Find where the given text appears and provide that cell's center as (x, y) coordinate. 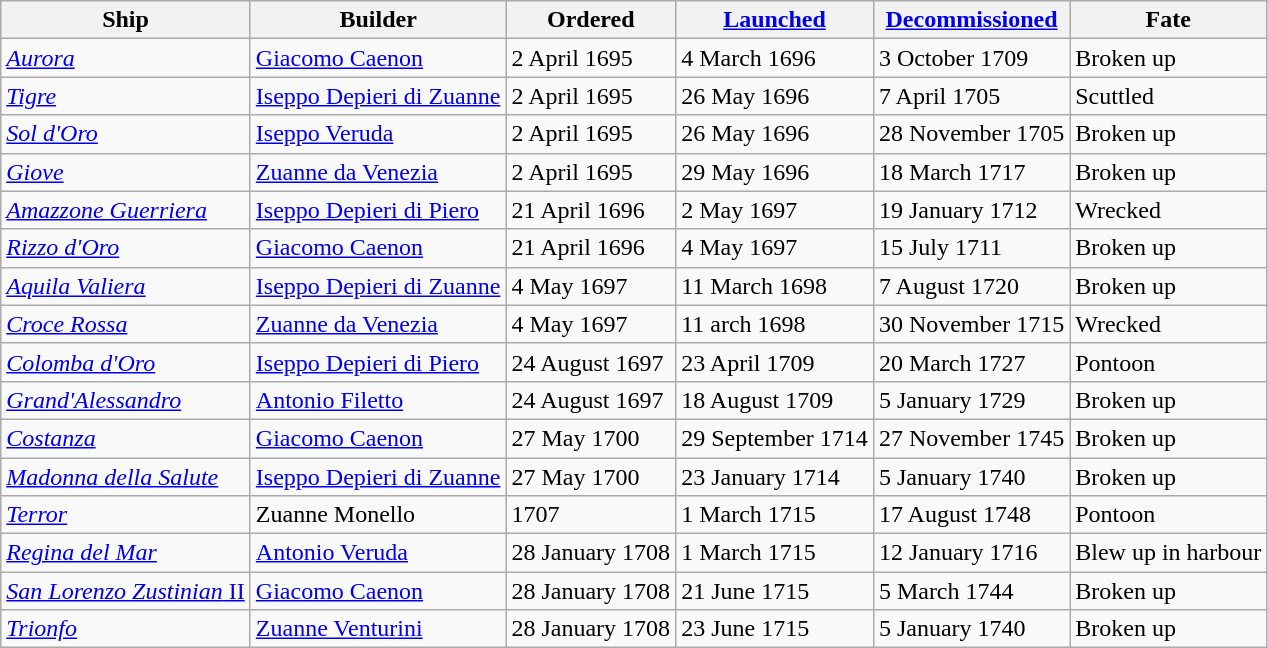
Aquila Valiera (126, 286)
11 March 1698 (775, 286)
Scuttled (1168, 96)
Amazzone Guerriera (126, 210)
17 August 1748 (971, 515)
Antonio Veruda (378, 553)
29 May 1696 (775, 172)
11 arch 1698 (775, 324)
27 November 1745 (971, 438)
Builder (378, 20)
19 January 1712 (971, 210)
Giove (126, 172)
28 November 1705 (971, 134)
7 August 1720 (971, 286)
Costanza (126, 438)
12 January 1716 (971, 553)
Launched (775, 20)
23 April 1709 (775, 362)
Madonna della Salute (126, 477)
Fate (1168, 20)
Sol d'Oro (126, 134)
Ordered (591, 20)
Colomba d'Oro (126, 362)
18 August 1709 (775, 400)
Antonio Filetto (378, 400)
4 March 1696 (775, 58)
5 March 1744 (971, 591)
23 June 1715 (775, 629)
Blew up in harbour (1168, 553)
Rizzo d'Oro (126, 248)
Decommissioned (971, 20)
San Lorenzo Zustinian II (126, 591)
20 March 1727 (971, 362)
Ship (126, 20)
Terror (126, 515)
Croce Rossa (126, 324)
15 July 1711 (971, 248)
Regina del Mar (126, 553)
Zuanne Venturini (378, 629)
30 November 1715 (971, 324)
7 April 1705 (971, 96)
Iseppo Veruda (378, 134)
Trionfo (126, 629)
21 June 1715 (775, 591)
5 January 1729 (971, 400)
1707 (591, 515)
Grand'Alessandro (126, 400)
23 January 1714 (775, 477)
29 September 1714 (775, 438)
Aurora (126, 58)
3 October 1709 (971, 58)
Zuanne Monello (378, 515)
Tigre (126, 96)
18 March 1717 (971, 172)
2 May 1697 (775, 210)
